Search for the cell housing the specified text and yield its [x, y] center coordinate. 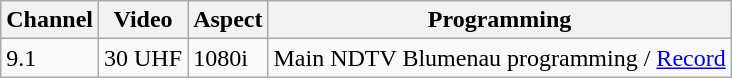
Video [144, 20]
1080i [228, 58]
Channel [50, 20]
30 UHF [144, 58]
Aspect [228, 20]
9.1 [50, 58]
Main NDTV Blumenau programming / Record [500, 58]
Programming [500, 20]
